Determine the (X, Y) coordinate at the center of the cell enclosing the given text.  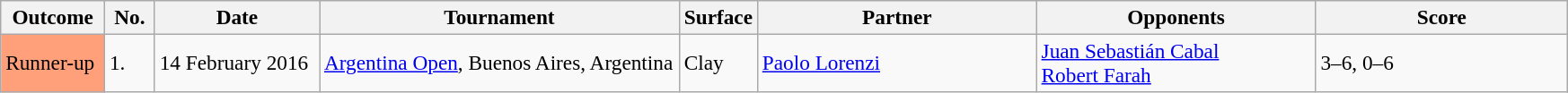
No. (130, 17)
Score (1442, 17)
Date (237, 17)
Argentina Open, Buenos Aires, Argentina (499, 63)
Paolo Lorenzi (896, 63)
Tournament (499, 17)
1. (130, 63)
Runner-up (53, 63)
Clay (718, 63)
3–6, 0–6 (1442, 63)
14 February 2016 (237, 63)
Juan Sebastián Cabal Robert Farah (1176, 63)
Outcome (53, 17)
Surface (718, 17)
Opponents (1176, 17)
Partner (896, 17)
